Capture the cell that displays the provided text and extract its [X, Y] central coordinate. 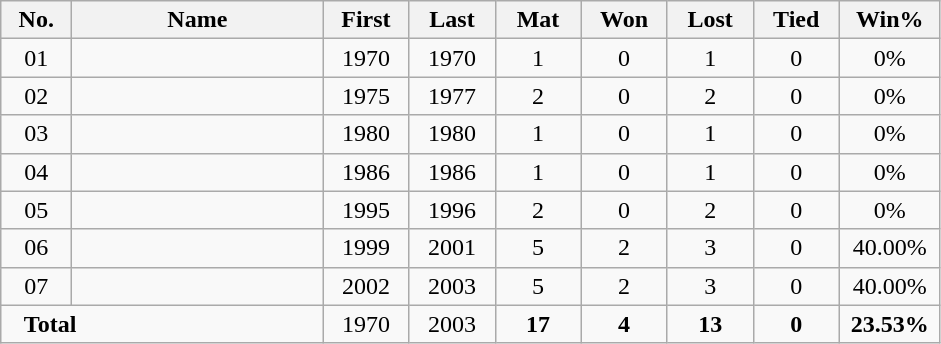
4 [624, 324]
07 [36, 286]
No. [36, 20]
Win% [890, 20]
Won [624, 20]
Mat [538, 20]
05 [36, 210]
1977 [452, 96]
Last [452, 20]
03 [36, 134]
2001 [452, 248]
23.53% [890, 324]
06 [36, 248]
1995 [366, 210]
02 [36, 96]
13 [710, 324]
17 [538, 324]
First [366, 20]
Total [162, 324]
Tied [796, 20]
Lost [710, 20]
01 [36, 58]
04 [36, 172]
1996 [452, 210]
1999 [366, 248]
Name [198, 20]
1975 [366, 96]
2002 [366, 286]
